Detect which cell encompasses the target text, then output its [X, Y] center coordinate. 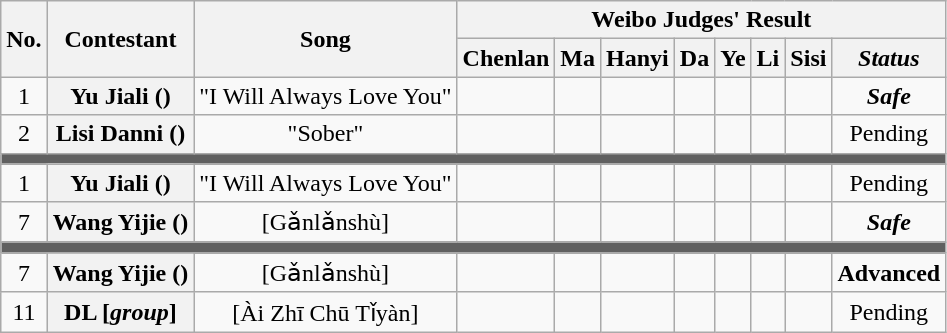
Lisi Danni () [120, 134]
Song [326, 39]
Chenlan [506, 58]
Sisi [808, 58]
No. [24, 39]
Ma [578, 58]
Contestant [120, 39]
Ye [733, 58]
11 [24, 312]
Hanyi [638, 58]
Da [694, 58]
"Sober" [326, 134]
Status [889, 58]
Li [768, 58]
DL [group] [120, 312]
Weibo Judges' Result [702, 20]
[Ài Zhī Chū Tǐyàn] [326, 312]
2 [24, 134]
Advanced [889, 273]
